Return (X, Y) of the center of cell containing provided text 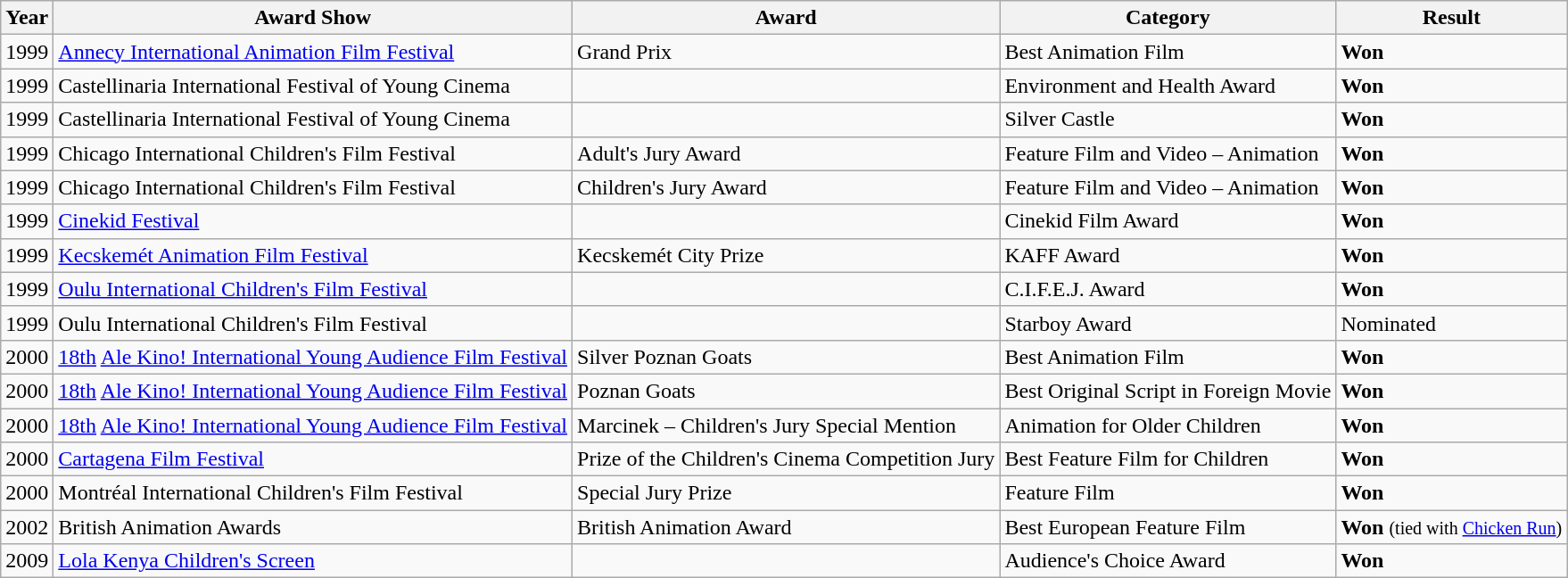
C.I.F.E.J. Award (1168, 289)
Cartagena Film Festival (313, 459)
KAFF Award (1168, 255)
Annecy International Animation Film Festival (313, 52)
Award (787, 18)
Award Show (313, 18)
Kecskemét Animation Film Festival (313, 255)
Best Original Script in Foreign Movie (1168, 391)
Silver Poznan Goats (787, 357)
Category (1168, 18)
Cinekid Film Award (1168, 221)
Year (27, 18)
Prize of the Children's Cinema Competition Jury (787, 459)
Feature Film (1168, 493)
Nominated (1452, 323)
Environment and Health Award (1168, 86)
British Animation Awards (313, 527)
2009 (27, 561)
Marcinek – Children's Jury Special Mention (787, 425)
Adult's Jury Award (787, 153)
Result (1452, 18)
2002 (27, 527)
Children's Jury Award (787, 187)
Lola Kenya Children's Screen (313, 561)
Won (tied with Chicken Run) (1452, 527)
British Animation Award (787, 527)
Silver Castle (1168, 120)
Best Feature Film for Children (1168, 459)
Montréal International Children's Film Festival (313, 493)
Audience's Choice Award (1168, 561)
Best European Feature Film (1168, 527)
Kecskemét City Prize (787, 255)
Animation for Older Children (1168, 425)
Grand Prix (787, 52)
Starboy Award (1168, 323)
Cinekid Festival (313, 221)
Special Jury Prize (787, 493)
Poznan Goats (787, 391)
